Scan for the cell matching the given text and deliver its [X, Y] coordinate at center. 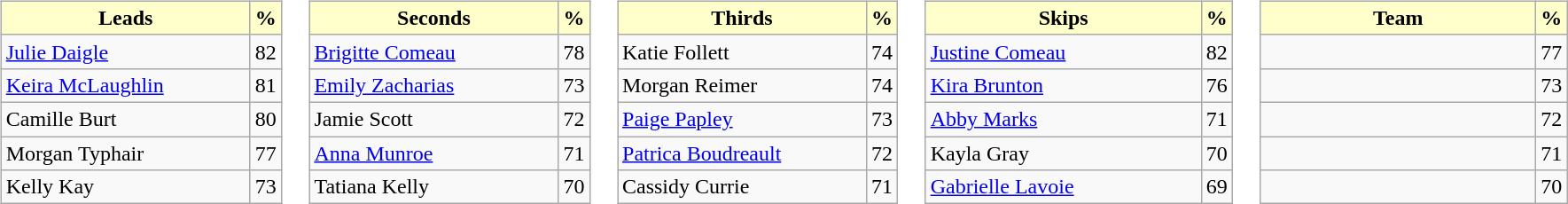
81 [266, 85]
Tatiana Kelly [434, 187]
76 [1216, 85]
Julie Daigle [126, 51]
69 [1216, 187]
Skips [1064, 18]
Thirds [741, 18]
Patrica Boudreault [741, 153]
Team [1399, 18]
Anna Munroe [434, 153]
Gabrielle Lavoie [1064, 187]
Kelly Kay [126, 187]
78 [574, 51]
Cassidy Currie [741, 187]
Jamie Scott [434, 119]
Camille Burt [126, 119]
Brigitte Comeau [434, 51]
Kira Brunton [1064, 85]
Kayla Gray [1064, 153]
Abby Marks [1064, 119]
Emily Zacharias [434, 85]
Seconds [434, 18]
Justine Comeau [1064, 51]
Keira McLaughlin [126, 85]
Morgan Reimer [741, 85]
Katie Follett [741, 51]
80 [266, 119]
Paige Papley [741, 119]
Leads [126, 18]
Morgan Typhair [126, 153]
